Provide the [X, Y] coordinate of the cell's center where the given text is located.  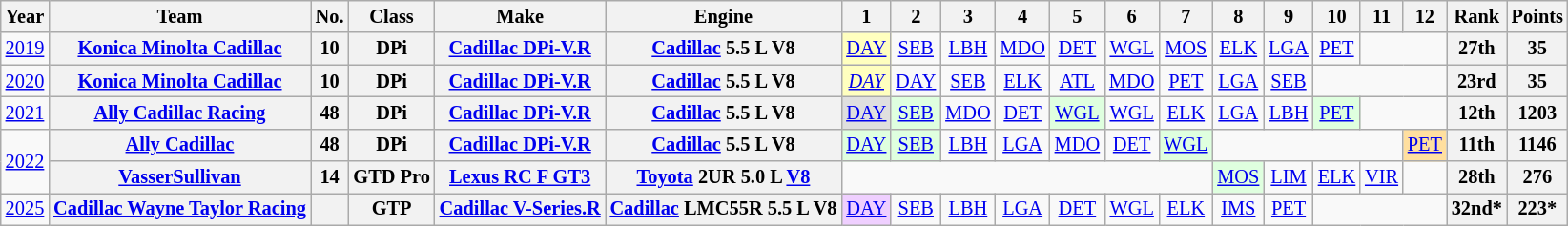
LIM [1289, 177]
1 [866, 16]
Cadillac V-Series.R [521, 209]
2 [916, 16]
ATL [1078, 81]
2022 [25, 160]
32nd* [1476, 209]
11th [1476, 145]
Toyota 2UR 5.0 L V8 [724, 177]
Rank [1476, 16]
28th [1476, 177]
276 [1537, 177]
6 [1131, 16]
Team [179, 16]
Cadillac LMC55R 5.5 L V8 [724, 209]
No. [330, 16]
23rd [1476, 81]
Lexus RC F GT3 [521, 177]
Make [521, 16]
2021 [25, 113]
14 [330, 177]
Engine [724, 16]
Ally Cadillac [179, 145]
VIR [1381, 177]
2019 [25, 49]
9 [1289, 16]
GTP [391, 209]
1146 [1537, 145]
8 [1238, 16]
1203 [1537, 113]
27th [1476, 49]
Cadillac Wayne Taylor Racing [179, 209]
VasserSullivan [179, 177]
12th [1476, 113]
Points [1537, 16]
223* [1537, 209]
Class [391, 16]
3 [967, 16]
Ally Cadillac Racing [179, 113]
2025 [25, 209]
11 [1381, 16]
4 [1022, 16]
5 [1078, 16]
7 [1186, 16]
GTD Pro [391, 177]
Year [25, 16]
2020 [25, 81]
IMS [1238, 209]
12 [1425, 16]
